From the cell containing the given text, extract its center point as (x, y) coordinate. 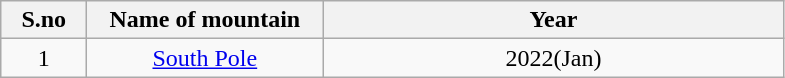
Year (554, 20)
South Pole (205, 58)
S.no (44, 20)
Name of mountain (205, 20)
2022(Jan) (554, 58)
1 (44, 58)
